Determine the [x, y] coordinate at the center of the cell enclosing the given text.  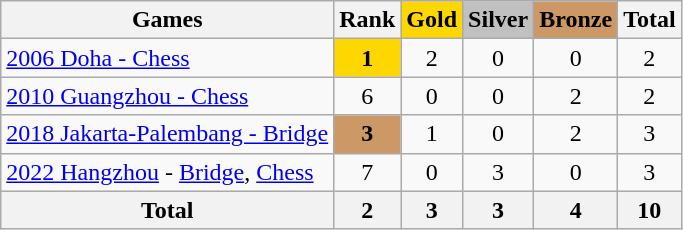
10 [650, 210]
2022 Hangzhou - Bridge, Chess [168, 172]
4 [576, 210]
Silver [498, 20]
Rank [368, 20]
6 [368, 96]
Gold [432, 20]
Games [168, 20]
7 [368, 172]
Bronze [576, 20]
2018 Jakarta-Palembang - Bridge [168, 134]
2006 Doha - Chess [168, 58]
2010 Guangzhou - Chess [168, 96]
